Locate the cell with the specified text and output its (X, Y) center coordinate. 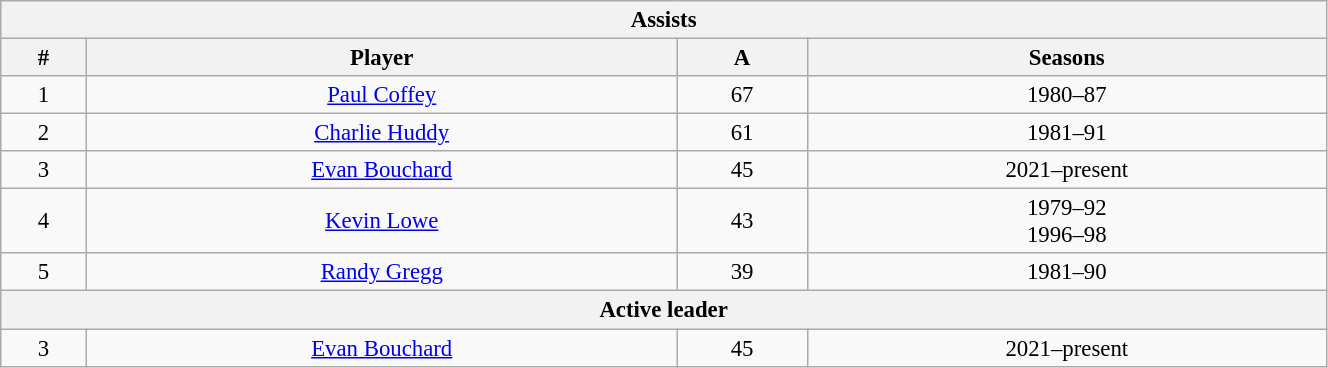
Kevin Lowe (382, 222)
Assists (664, 20)
61 (742, 133)
67 (742, 95)
2 (44, 133)
1 (44, 95)
Seasons (1066, 58)
# (44, 58)
1979–921996–98 (1066, 222)
Active leader (664, 310)
Paul Coffey (382, 95)
1980–87 (1066, 95)
Player (382, 58)
1981–91 (1066, 133)
1981–90 (1066, 273)
A (742, 58)
4 (44, 222)
39 (742, 273)
Charlie Huddy (382, 133)
Randy Gregg (382, 273)
5 (44, 273)
43 (742, 222)
